Capture the cell that displays the provided text and extract its [X, Y] central coordinate. 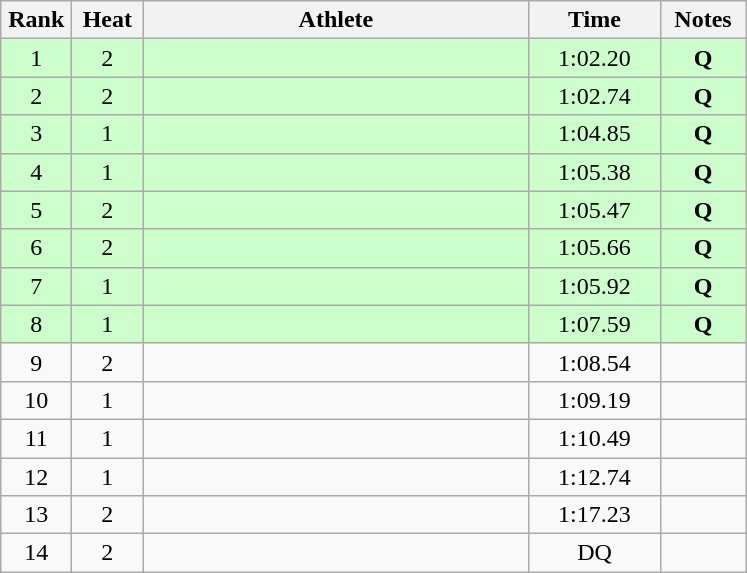
1:05.38 [594, 172]
1:17.23 [594, 515]
11 [36, 438]
1:05.47 [594, 210]
8 [36, 324]
10 [36, 400]
6 [36, 248]
1:04.85 [594, 134]
5 [36, 210]
9 [36, 362]
1:05.66 [594, 248]
Heat [108, 20]
1:12.74 [594, 477]
1:05.92 [594, 286]
12 [36, 477]
Athlete [336, 20]
7 [36, 286]
1:02.74 [594, 96]
4 [36, 172]
3 [36, 134]
DQ [594, 553]
1:02.20 [594, 58]
Notes [703, 20]
Time [594, 20]
1:10.49 [594, 438]
14 [36, 553]
Rank [36, 20]
13 [36, 515]
1:09.19 [594, 400]
1:07.59 [594, 324]
1:08.54 [594, 362]
